Output the (X, Y) coordinate of the center of the cell containing the given text.  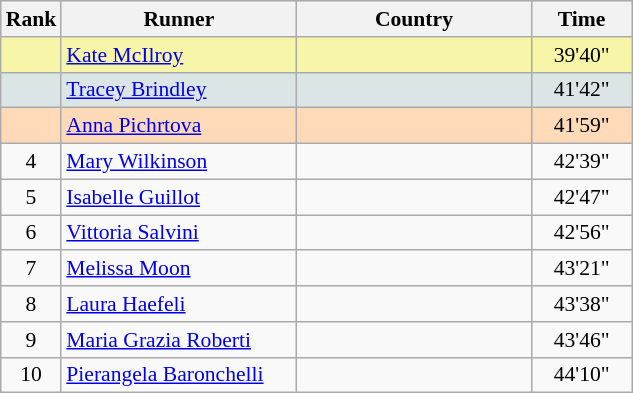
Kate McIlroy (178, 55)
5 (32, 197)
Country (414, 19)
Melissa Moon (178, 269)
Tracey Brindley (178, 90)
43'38" (582, 304)
Maria Grazia Roberti (178, 340)
43'46" (582, 340)
6 (32, 233)
Rank (32, 19)
Laura Haefeli (178, 304)
41'42" (582, 90)
42'39" (582, 162)
Runner (178, 19)
4 (32, 162)
7 (32, 269)
Isabelle Guillot (178, 197)
Vittoria Salvini (178, 233)
41'59" (582, 126)
44'10" (582, 375)
Mary Wilkinson (178, 162)
Time (582, 19)
8 (32, 304)
42'47" (582, 197)
Pierangela Baronchelli (178, 375)
43'21" (582, 269)
42'56" (582, 233)
9 (32, 340)
10 (32, 375)
Anna Pichrtova (178, 126)
39'40" (582, 55)
